For the text-containing cell, return its midpoint in [x, y] coordinate format. 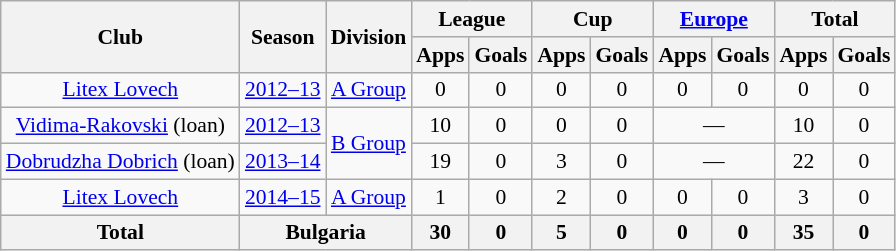
22 [803, 162]
19 [440, 162]
Europe [714, 19]
Division [369, 36]
Season [283, 36]
2013–14 [283, 162]
5 [561, 233]
2014–15 [283, 197]
2 [561, 197]
1 [440, 197]
Cup [592, 19]
League [472, 19]
Club [120, 36]
Dobrudzha Dobrich (loan) [120, 162]
B Group [369, 144]
35 [803, 233]
Vidima-Rakovski (loan) [120, 126]
Bulgaria [326, 233]
30 [440, 233]
